Identify which cell holds the provided text, then report its [x, y] central coordinate. 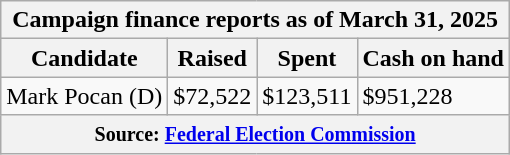
Source: Federal Election Commission [256, 134]
Spent [307, 58]
Cash on hand [433, 58]
Raised [212, 58]
$951,228 [433, 96]
Candidate [84, 58]
$72,522 [212, 96]
Mark Pocan (D) [84, 96]
Campaign finance reports as of March 31, 2025 [256, 20]
$123,511 [307, 96]
